Locate the cell with the specified text and output its [X, Y] center coordinate. 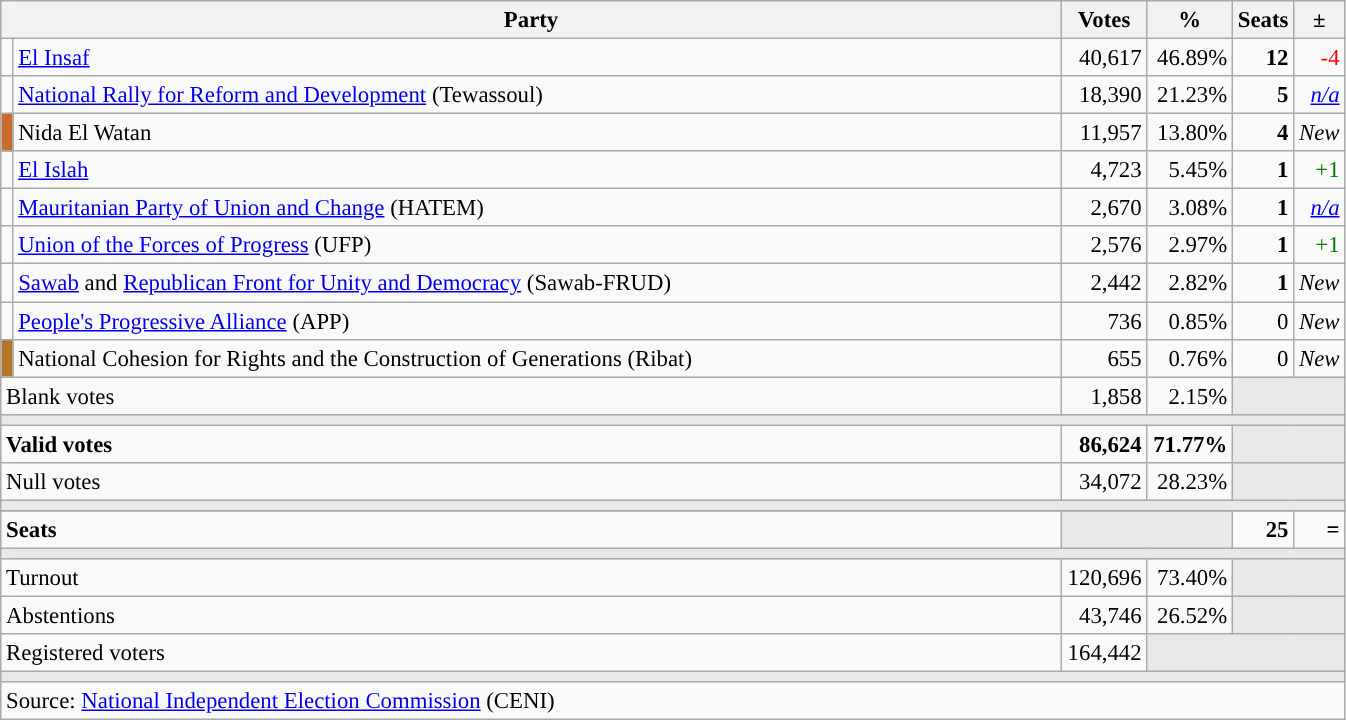
El Islah [537, 170]
1,858 [1104, 396]
46.89% [1190, 58]
El Insaf [537, 58]
National Rally for Reform and Development (Tewassoul) [537, 95]
Union of the Forces of Progress (UFP) [537, 245]
Mauritanian Party of Union and Change (HATEM) [537, 208]
± [1320, 20]
21.23% [1190, 95]
3.08% [1190, 208]
86,624 [1104, 444]
2,442 [1104, 283]
4 [1264, 133]
Valid votes [532, 444]
5.45% [1190, 170]
43,746 [1104, 616]
18,390 [1104, 95]
73.40% [1190, 578]
Party [532, 20]
Null votes [532, 482]
-4 [1320, 58]
Blank votes [532, 396]
Abstentions [532, 616]
People's Progressive Alliance (APP) [537, 321]
2,576 [1104, 245]
34,072 [1104, 482]
26.52% [1190, 616]
Votes [1104, 20]
0.85% [1190, 321]
% [1190, 20]
11,957 [1104, 133]
71.77% [1190, 444]
120,696 [1104, 578]
2.97% [1190, 245]
164,442 [1104, 653]
Sawab and Republican Front for Unity and Democracy (Sawab-FRUD) [537, 283]
5 [1264, 95]
40,617 [1104, 58]
2,670 [1104, 208]
13.80% [1190, 133]
Source: National Independent Election Commission (CENI) [673, 701]
Turnout [532, 578]
2.82% [1190, 283]
2.15% [1190, 396]
Registered voters [532, 653]
12 [1264, 58]
28.23% [1190, 482]
25 [1264, 530]
Nida El Watan [537, 133]
655 [1104, 358]
736 [1104, 321]
National Cohesion for Rights and the Construction of Generations (Ribat) [537, 358]
4,723 [1104, 170]
= [1320, 530]
0.76% [1190, 358]
